Find where the given text appears and provide that cell's center as (x, y) coordinate. 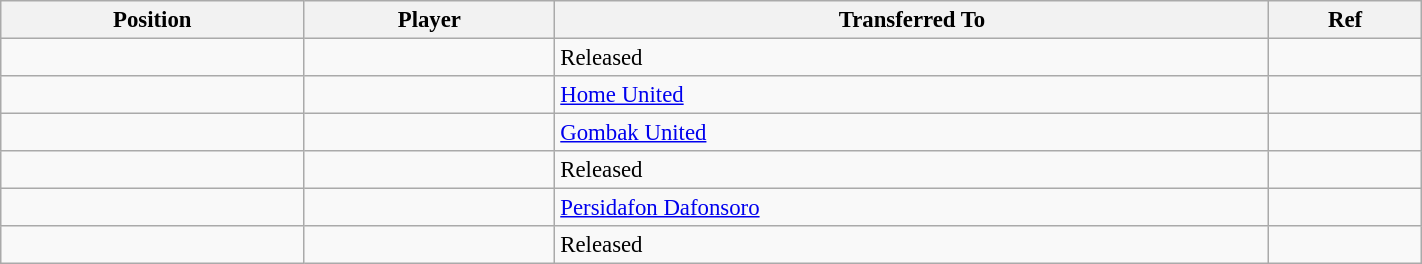
Player (430, 20)
Home United (912, 95)
Persidafon Dafonsoro (912, 208)
Position (152, 20)
Transferred To (912, 20)
Gombak United (912, 133)
Ref (1345, 20)
